Search for the cell housing the specified text and yield its [x, y] center coordinate. 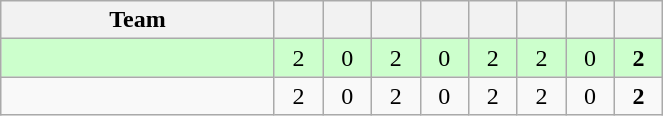
Team [138, 20]
